Scan for the cell matching the given text and deliver its (x, y) coordinate at center. 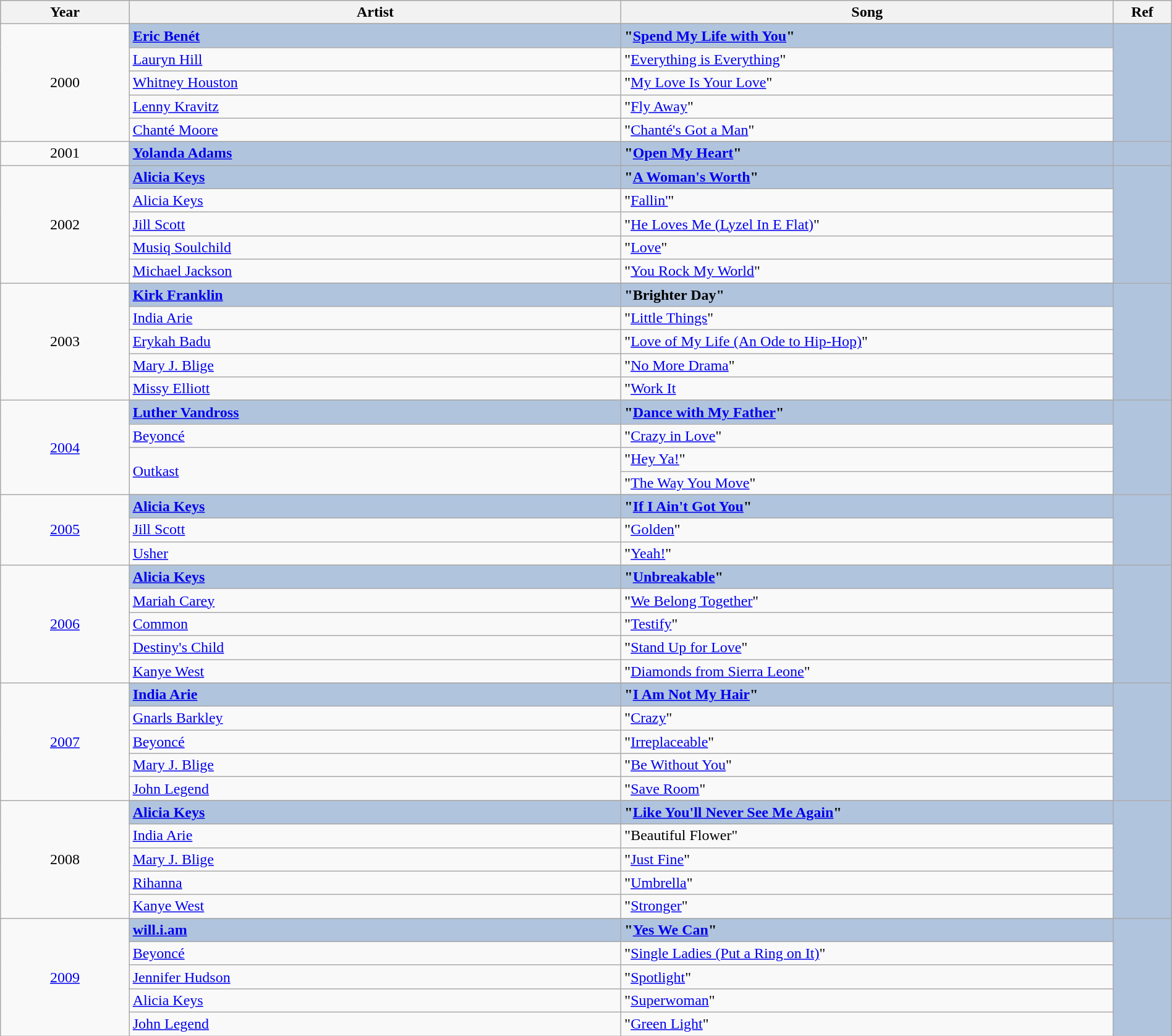
Song (867, 12)
"Unbreakable" (867, 577)
"Work It (867, 389)
"Golden" (867, 530)
"Yes We Can" (867, 930)
"He Loves Me (Lyzel In E Flat)" (867, 224)
"Crazy" (867, 718)
Kirk Franklin (375, 295)
"Diamonds from Sierra Leone" (867, 671)
Musiq Soulchild (375, 247)
"Just Fine" (867, 859)
2007 (65, 742)
Lauryn Hill (375, 59)
Whitney Houston (375, 83)
Mariah Carey (375, 600)
"Brighter Day" (867, 295)
"Open My Heart" (867, 153)
"If I Ain't Got You" (867, 506)
2005 (65, 530)
"Fly Away" (867, 106)
2000 (65, 83)
2002 (65, 224)
"Crazy in Love" (867, 436)
"A Woman's Worth" (867, 177)
"You Rock My World" (867, 271)
"Love of My Life (An Ode to Hip-Hop)" (867, 342)
"Spend My Life with You" (867, 36)
2001 (65, 153)
Artist (375, 12)
Outkast (375, 471)
will.i.am (375, 930)
"I Am Not My Hair" (867, 695)
2008 (65, 859)
"My Love Is Your Love" (867, 83)
"Fallin'" (867, 200)
2003 (65, 342)
"We Belong Together" (867, 600)
"Umbrella" (867, 883)
"Hey Ya!" (867, 459)
"Irreplaceable" (867, 742)
2009 (65, 977)
"Dance with My Father" (867, 412)
Common (375, 624)
"Single Ladies (Put a Ring on It)" (867, 953)
"Testify" (867, 624)
"Stronger" (867, 906)
Luther Vandross (375, 412)
"The Way You Move" (867, 483)
Jennifer Hudson (375, 977)
"Spotlight" (867, 977)
Missy Elliott (375, 389)
Erykah Badu (375, 342)
"Green Light" (867, 1024)
Eric Benét (375, 36)
Michael Jackson (375, 271)
Lenny Kravitz (375, 106)
"Like You'll Never See Me Again" (867, 812)
Year (65, 12)
"Chanté's Got a Man" (867, 130)
"Superwoman" (867, 1000)
"Little Things" (867, 318)
"Be Without You" (867, 765)
"No More Drama" (867, 365)
Rihanna (375, 883)
"Beautiful Flower" (867, 836)
Usher (375, 553)
Ref (1142, 12)
Chanté Moore (375, 130)
"Yeah!" (867, 553)
"Save Room" (867, 789)
2006 (65, 624)
Gnarls Barkley (375, 718)
2004 (65, 448)
Yolanda Adams (375, 153)
"Love" (867, 247)
"Stand Up for Love" (867, 647)
Destiny's Child (375, 647)
"Everything is Everything" (867, 59)
